Return the (X, Y) coordinate for the center point of the cell that contains the specified text.  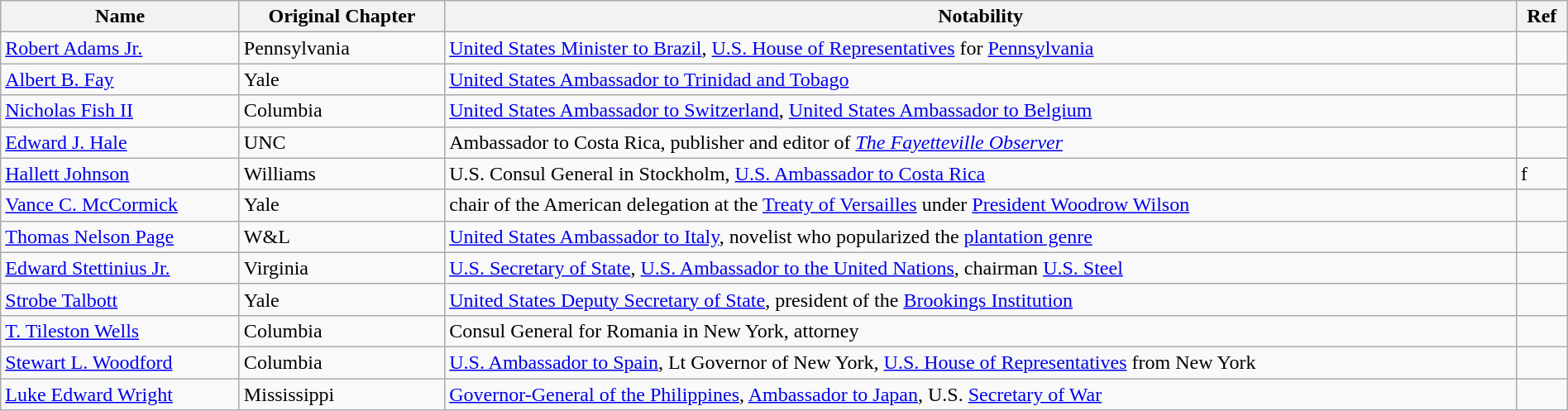
Hallett Johnson (121, 174)
Vance C. McCormick (121, 205)
United States Minister to Brazil, U.S. House of Representatives for Pennsylvania (981, 48)
U.S. Consul General in Stockholm, U.S. Ambassador to Costa Rica (981, 174)
UNC (342, 142)
Robert Adams Jr. (121, 48)
Pennsylvania (342, 48)
Luke Edward Wright (121, 394)
U.S. Secretary of State, U.S. Ambassador to the United Nations, chairman U.S. Steel (981, 268)
Notability (981, 17)
Ref (1542, 17)
T. Tileston Wells (121, 331)
Stewart L. Woodford (121, 362)
United States Ambassador to Italy, novelist who popularized the plantation genre (981, 237)
United States Ambassador to Trinidad and Tobago (981, 79)
Albert B. Fay (121, 79)
Edward Stettinius Jr. (121, 268)
Thomas Nelson Page (121, 237)
U.S. Ambassador to Spain, Lt Governor of New York, U.S. House of Representatives from New York (981, 362)
Mississippi (342, 394)
Governor-General of the Philippines, Ambassador to Japan, U.S. Secretary of War (981, 394)
Virginia (342, 268)
Ambassador to Costa Rica, publisher and editor of The Fayetteville Observer (981, 142)
Edward J. Hale (121, 142)
Nicholas Fish II (121, 111)
Consul General for Romania in New York, attorney (981, 331)
chair of the American delegation at the Treaty of Versailles under President Woodrow Wilson (981, 205)
Original Chapter (342, 17)
Strobe Talbott (121, 299)
United States Ambassador to Switzerland, United States Ambassador to Belgium (981, 111)
W&L (342, 237)
Name (121, 17)
f (1542, 174)
United States Deputy Secretary of State, president of the Brookings Institution (981, 299)
Williams (342, 174)
